Pinpoint the cell where the given text exists, returning its [x, y] midpoint coordinate. 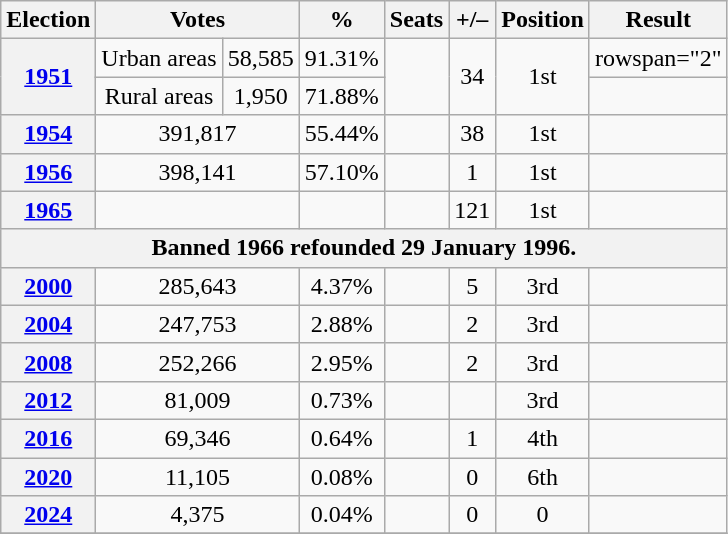
1965 [48, 210]
391,817 [198, 134]
0.73% [342, 400]
34 [472, 77]
Urban areas [159, 58]
0.04% [342, 515]
0.08% [342, 477]
5 [472, 286]
2024 [48, 515]
2016 [48, 438]
285,643 [198, 286]
71.88% [342, 96]
69,346 [198, 438]
Election [48, 20]
2012 [48, 400]
55.44% [342, 134]
Position [543, 20]
Votes [198, 20]
2004 [48, 324]
Banned 1966 refounded 29 January 1996. [364, 248]
4,375 [198, 515]
2020 [48, 477]
1,950 [260, 96]
91.31% [342, 58]
Result [658, 20]
2.88% [342, 324]
11,105 [198, 477]
398,141 [198, 172]
1956 [48, 172]
2008 [48, 362]
252,266 [198, 362]
4.37% [342, 286]
6th [543, 477]
1951 [48, 77]
58,585 [260, 58]
121 [472, 210]
57.10% [342, 172]
2000 [48, 286]
0.64% [342, 438]
Rural areas [159, 96]
Seats [416, 20]
% [342, 20]
4th [543, 438]
2.95% [342, 362]
247,753 [198, 324]
81,009 [198, 400]
rowspan="2" [658, 58]
38 [472, 134]
1954 [48, 134]
+/– [472, 20]
